Pinpoint the cell where the given text exists, returning its (x, y) midpoint coordinate. 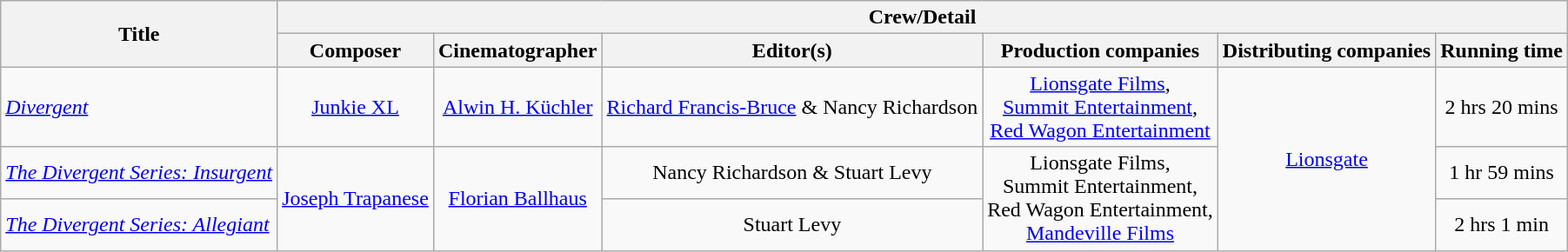
1 hr 59 mins (1502, 173)
Nancy Richardson & Stuart Levy (792, 173)
Lionsgate Films, Summit Entertainment, Red Wagon Entertainment (1101, 107)
Florian Ballhaus (517, 198)
Richard Francis-Bruce & Nancy Richardson (792, 107)
Composer (356, 50)
Alwin H. Küchler (517, 107)
Editor(s) (792, 50)
2 hrs 20 mins (1502, 107)
Lionsgate (1326, 158)
The Divergent Series: Insurgent (139, 173)
The Divergent Series: Allegiant (139, 224)
Cinematographer (517, 50)
Running time (1502, 50)
Production companies (1101, 50)
Title (139, 34)
Lionsgate Films, Summit Entertainment, Red Wagon Entertainment, Mandeville Films (1101, 198)
2 hrs 1 min (1502, 224)
Divergent (139, 107)
Junkie XL (356, 107)
Joseph Trapanese (356, 198)
Stuart Levy (792, 224)
Crew/Detail (923, 17)
Distributing companies (1326, 50)
